Return the [X, Y] coordinate for the center point of the cell that contains the specified text.  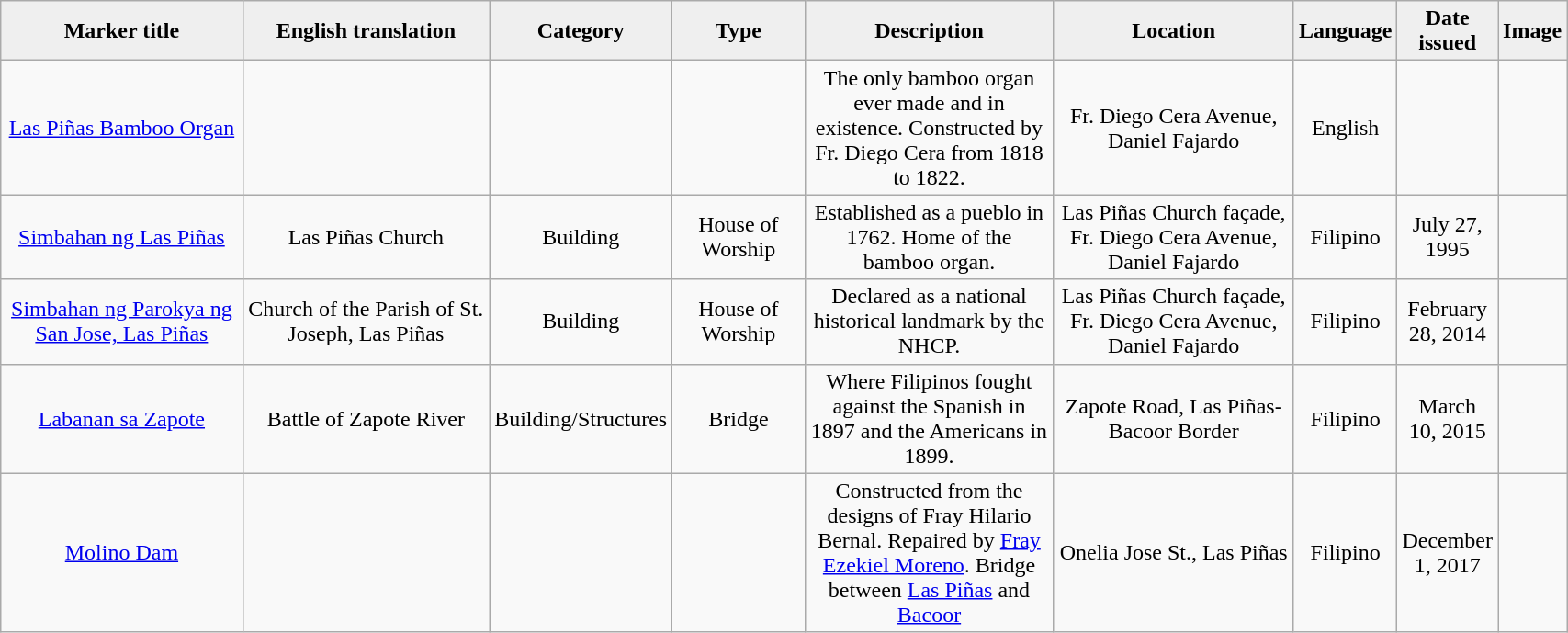
Building/Structures [581, 419]
English [1345, 128]
Where Filipinos fought against the Spanish in 1897 and the Americans in 1899. [930, 419]
Marker title [121, 31]
Bridge [739, 419]
Simbahan ng Parokya ng San Jose, Las Piñas [121, 322]
English translation [366, 31]
March 10, 2015 [1448, 419]
Language [1345, 31]
July 27, 1995 [1448, 237]
Molino Dam [121, 553]
Church of the Parish of St. Joseph, Las Piñas [366, 322]
Las Piñas Church [366, 237]
Description [930, 31]
Declared as a national historical landmark by the NHCP. [930, 322]
Established as a pueblo in 1762. Home of the bamboo organ. [930, 237]
The only bamboo organ ever made and in existence. Constructed by Fr. Diego Cera from 1818 to 1822. [930, 128]
Constructed from the designs of Fray Hilario Bernal. Repaired by Fray Ezekiel Moreno. Bridge between Las Piñas and Bacoor [930, 553]
Simbahan ng Las Piñas [121, 237]
Zapote Road, Las Piñas-Bacoor Border [1174, 419]
Labanan sa Zapote [121, 419]
Type [739, 31]
Date issued [1448, 31]
Las Piñas Bamboo Organ [121, 128]
February 28, 2014 [1448, 322]
Battle of Zapote River [366, 419]
Category [581, 31]
Image [1532, 31]
Fr. Diego Cera Avenue, Daniel Fajardo [1174, 128]
Onelia Jose St., Las Piñas [1174, 553]
December 1, 2017 [1448, 553]
Location [1174, 31]
